Return the (X, Y) coordinate for the center point of the cell that contains the specified text.  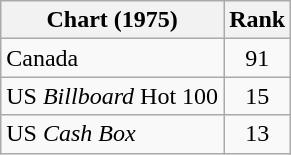
Canada (112, 58)
91 (258, 58)
13 (258, 134)
US Billboard Hot 100 (112, 96)
Rank (258, 20)
Chart (1975) (112, 20)
US Cash Box (112, 134)
15 (258, 96)
